Extract the (X, Y) coordinate from the center of the cell holding the provided text.  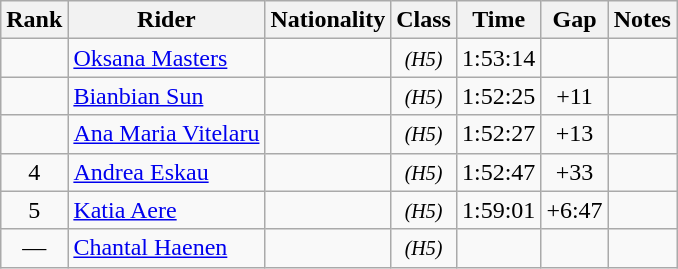
Bianbian Sun (166, 96)
Class (424, 20)
+11 (574, 96)
— (34, 248)
Chantal Haenen (166, 248)
1:53:14 (498, 58)
1:52:27 (498, 134)
Andrea Eskau (166, 172)
Time (498, 20)
Notes (642, 20)
Gap (574, 20)
1:52:25 (498, 96)
1:52:47 (498, 172)
+33 (574, 172)
+13 (574, 134)
Rank (34, 20)
1:59:01 (498, 210)
4 (34, 172)
Oksana Masters (166, 58)
Katia Aere (166, 210)
Nationality (328, 20)
Ana Maria Vitelaru (166, 134)
+6:47 (574, 210)
Rider (166, 20)
5 (34, 210)
